Search for the cell housing the specified text and yield its (X, Y) center coordinate. 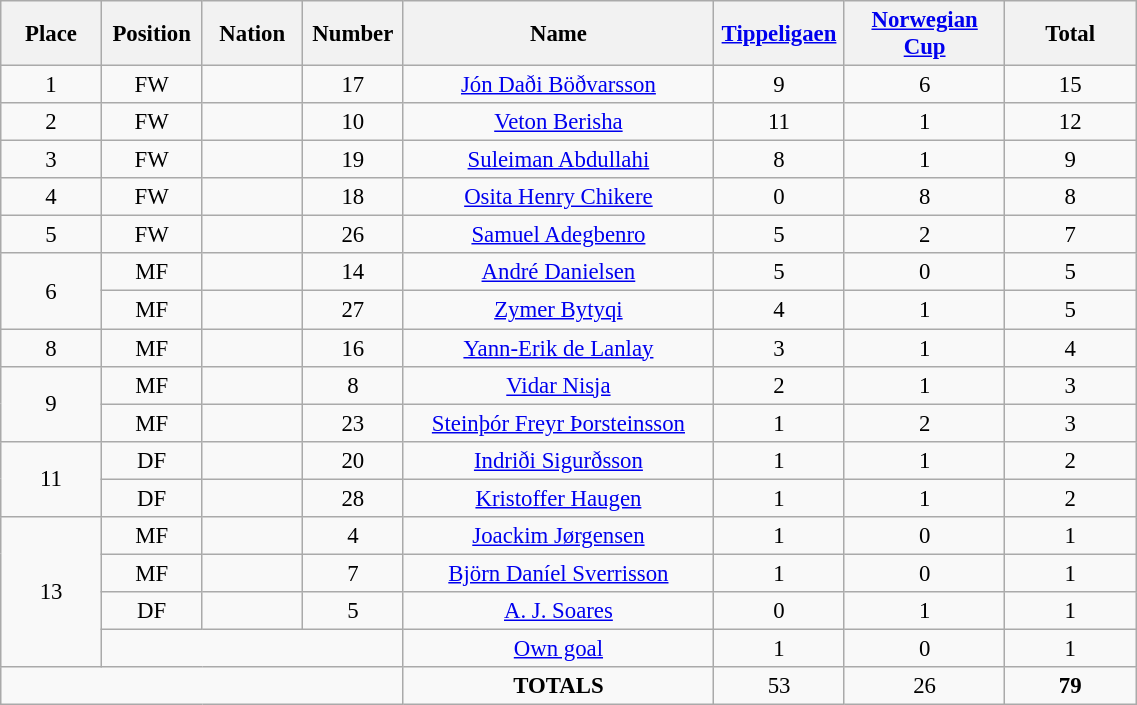
18 (354, 197)
Name (558, 34)
Veton Berisha (558, 122)
Björn Daníel Sverrisson (558, 573)
14 (354, 273)
10 (354, 122)
Vidar Nisja (558, 385)
15 (1070, 85)
André Danielsen (558, 273)
Osita Henry Chikere (558, 197)
20 (354, 460)
Suleiman Abdullahi (558, 160)
79 (1070, 686)
12 (1070, 122)
Place (52, 34)
17 (354, 85)
Tippeligaen (780, 34)
13 (52, 592)
27 (354, 310)
Position (152, 34)
Number (354, 34)
Norwegian Cup (924, 34)
Kristoffer Haugen (558, 498)
Indriði Sigurðsson (558, 460)
Jón Daði Böðvarsson (558, 85)
53 (780, 686)
Own goal (558, 648)
Joackim Jørgensen (558, 536)
23 (354, 423)
TOTALS (558, 686)
Zymer Bytyqi (558, 310)
A. J. Soares (558, 611)
Yann-Erik de Lanlay (558, 348)
19 (354, 160)
28 (354, 498)
Total (1070, 34)
Nation (252, 34)
Steinþór Freyr Þorsteinsson (558, 423)
Samuel Adegbenro (558, 235)
16 (354, 348)
